Locate the cell with the specified text and output its [X, Y] center coordinate. 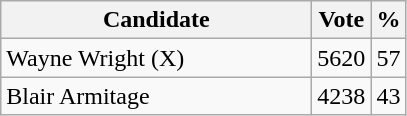
Vote [342, 20]
Candidate [156, 20]
Wayne Wright (X) [156, 58]
Blair Armitage [156, 96]
43 [388, 96]
57 [388, 58]
% [388, 20]
4238 [342, 96]
5620 [342, 58]
